Output the (x, y) coordinate of the center of the cell containing the given text.  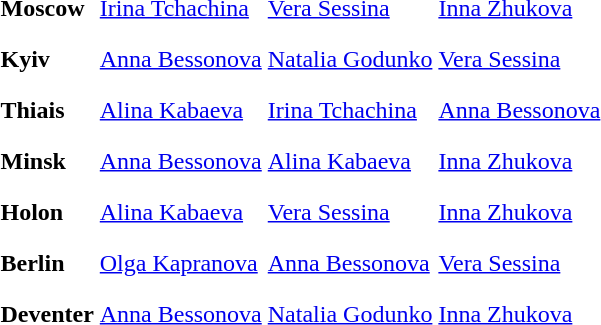
Olga Kapranova (180, 263)
Natalia Godunko (350, 59)
Irina Tchachina (350, 110)
Vera Sessina (350, 212)
